Determine the (x, y) coordinate at the center of the cell enclosing the given text.  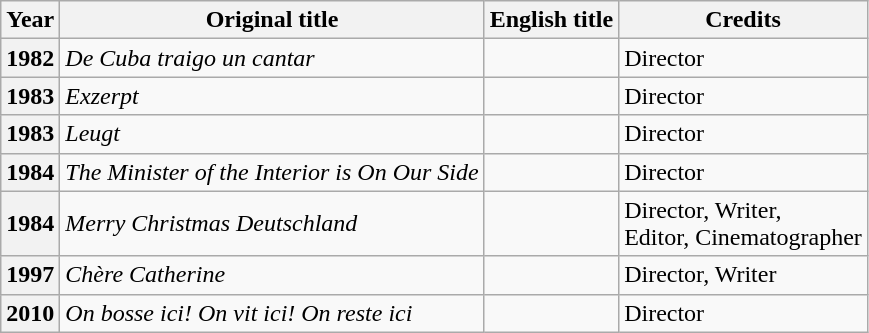
2010 (30, 313)
1997 (30, 275)
Director, Writer (744, 275)
On bosse ici! On vit ici! On reste ici (272, 313)
Original title (272, 20)
Credits (744, 20)
Chère Catherine (272, 275)
Exzerpt (272, 96)
Merry Christmas Deutschland (272, 224)
English title (551, 20)
Year (30, 20)
The Minister of the Interior is On Our Side (272, 172)
1982 (30, 58)
Leugt (272, 134)
De Cuba traigo un cantar (272, 58)
Director, Writer,Editor, Cinematographer (744, 224)
